Provide the [X, Y] coordinate of the cell's center where the given text is located.  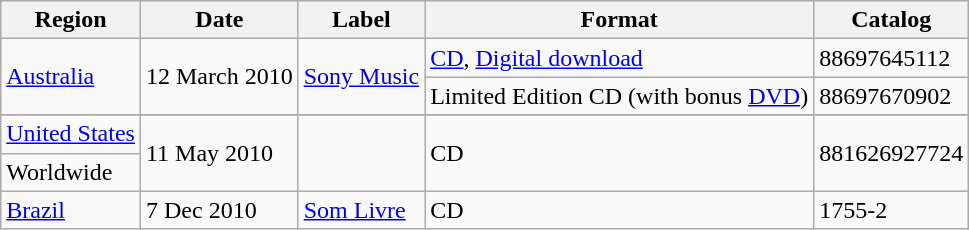
7 Dec 2010 [219, 210]
12 March 2010 [219, 77]
Australia [71, 77]
Label [361, 20]
88697645112 [892, 58]
Sony Music [361, 77]
United States [71, 134]
Worldwide [71, 172]
Som Livre [361, 210]
Region [71, 20]
Date [219, 20]
1755-2 [892, 210]
881626927724 [892, 153]
Brazil [71, 210]
Format [620, 20]
Limited Edition CD (with bonus DVD) [620, 96]
88697670902 [892, 96]
Catalog [892, 20]
CD, Digital download [620, 58]
11 May 2010 [219, 153]
